For the text-containing cell, return its midpoint in [X, Y] coordinate format. 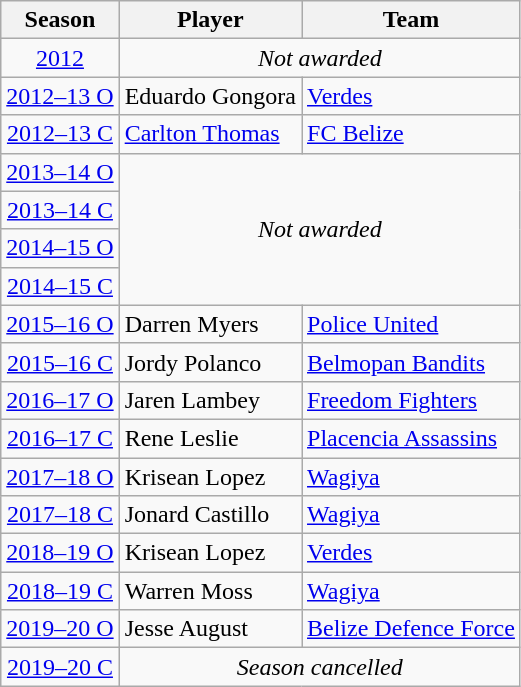
Police United [412, 324]
Freedom Fighters [412, 400]
Belize Defence Force [412, 629]
2013–14 C [60, 210]
2018–19 C [60, 591]
2012–13 O [60, 96]
Jonard Castillo [210, 515]
Placencia Assassins [412, 438]
2014–15 C [60, 286]
Carlton Thomas [210, 134]
2017–18 C [60, 515]
2013–14 O [60, 172]
2019–20 O [60, 629]
2015–16 O [60, 324]
2018–19 O [60, 553]
Season cancelled [320, 667]
2016–17 O [60, 400]
Jesse August [210, 629]
Darren Myers [210, 324]
2017–18 O [60, 477]
Team [412, 20]
Season [60, 20]
Belmopan Bandits [412, 362]
Player [210, 20]
2012 [60, 58]
Jaren Lambey [210, 400]
2016–17 C [60, 438]
2014–15 O [60, 248]
2019–20 C [60, 667]
Eduardo Gongora [210, 96]
FC Belize [412, 134]
Warren Moss [210, 591]
2012–13 C [60, 134]
Rene Leslie [210, 438]
Jordy Polanco [210, 362]
2015–16 C [60, 362]
